Capture the cell that displays the provided text and extract its [x, y] central coordinate. 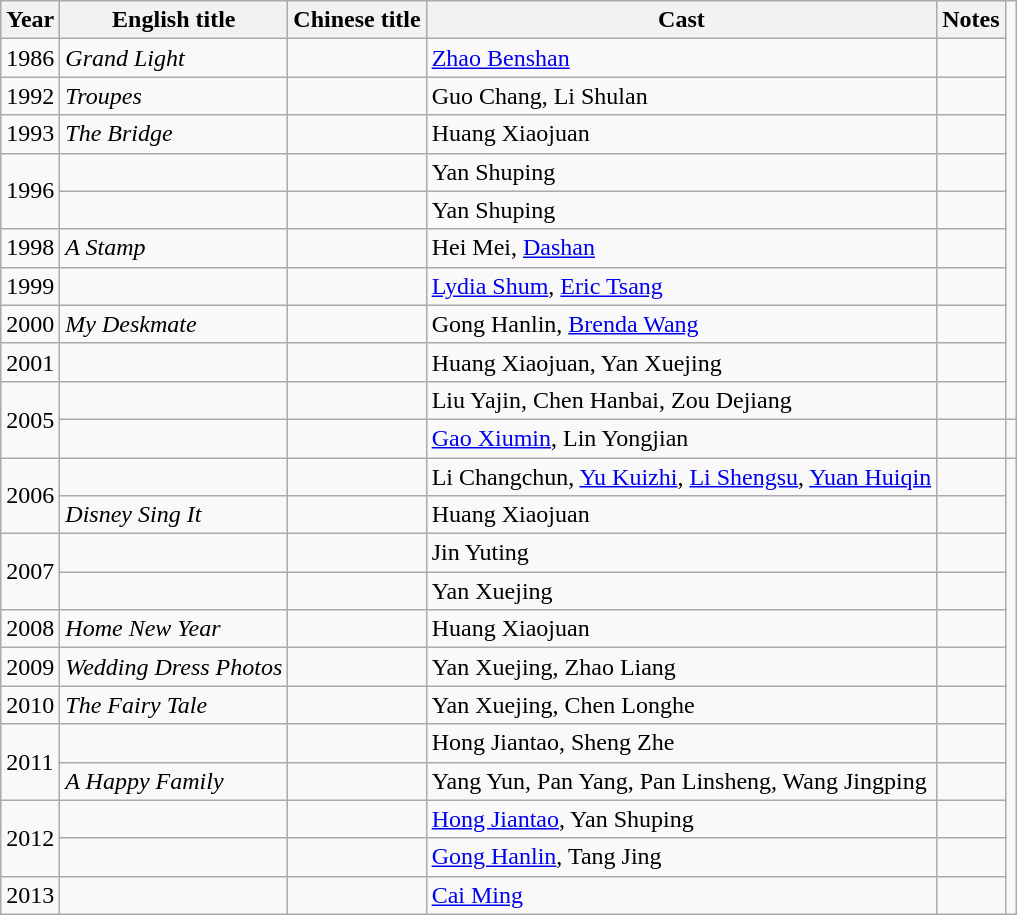
Gong Hanlin, Brenda Wang [682, 324]
1993 [30, 134]
Chinese title [357, 20]
English title [174, 20]
Yang Yun, Pan Yang, Pan Linsheng, Wang Jingping [682, 781]
Home New Year [174, 629]
Yan Xuejing, Chen Longhe [682, 705]
2006 [30, 496]
2009 [30, 667]
1999 [30, 286]
Hong Jiantao, Sheng Zhe [682, 743]
My Deskmate [174, 324]
Zhao Benshan [682, 58]
1992 [30, 96]
A Stamp [174, 248]
2012 [30, 838]
A Happy Family [174, 781]
2008 [30, 629]
Lydia Shum, Eric Tsang [682, 286]
Li Changchun, Yu Kuizhi, Li Shengsu, Yuan Huiqin [682, 477]
2001 [30, 362]
2005 [30, 419]
Hong Jiantao, Yan Shuping [682, 819]
Gao Xiumin, Lin Yongjian [682, 438]
Liu Yajin, Chen Hanbai, Zou Dejiang [682, 400]
Cast [682, 20]
2000 [30, 324]
Troupes [174, 96]
Hei Mei, Dashan [682, 248]
Guo Chang, Li Shulan [682, 96]
2007 [30, 572]
Disney Sing It [174, 515]
Cai Ming [682, 895]
1998 [30, 248]
Wedding Dress Photos [174, 667]
Yan Xuejing [682, 591]
1986 [30, 58]
The Bridge [174, 134]
The Fairy Tale [174, 705]
Year [30, 20]
Notes [971, 20]
Huang Xiaojuan, Yan Xuejing [682, 362]
Gong Hanlin, Tang Jing [682, 857]
1996 [30, 191]
2013 [30, 895]
2010 [30, 705]
Grand Light [174, 58]
2011 [30, 762]
Yan Xuejing, Zhao Liang [682, 667]
Jin Yuting [682, 553]
